Determine the [X, Y] coordinate at the center of the cell enclosing the given text.  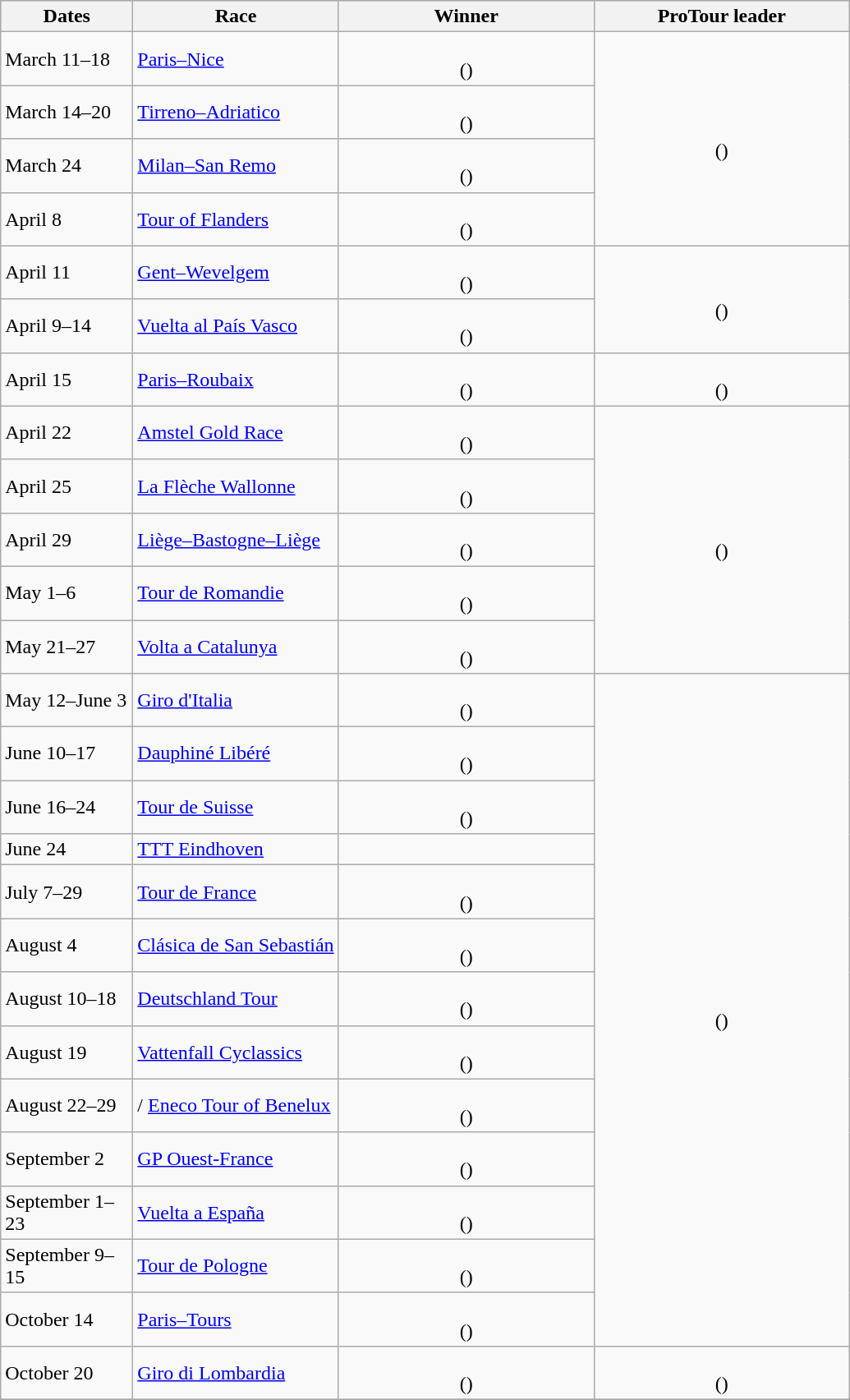
Gent–Wevelgem [236, 273]
Vuelta a España [236, 1213]
/ Eneco Tour of Benelux [236, 1106]
Milan–San Remo [236, 166]
April 29 [67, 539]
Tour de Suisse [236, 807]
April 22 [67, 432]
Winner [466, 16]
June 10–17 [67, 754]
Giro di Lombardia [236, 1372]
TTT Eindhoven [236, 850]
Dauphiné Libéré [236, 754]
Giro d'Italia [236, 700]
May 12–June 3 [67, 700]
April 11 [67, 273]
May 1–6 [67, 593]
Tour de Romandie [236, 593]
September 1–23 [67, 1213]
Deutschland Tour [236, 999]
October 14 [67, 1319]
ProTour leader [721, 16]
April 8 [67, 219]
August 10–18 [67, 999]
Tirreno–Adriatico [236, 112]
August 22–29 [67, 1106]
April 15 [67, 380]
June 16–24 [67, 807]
Amstel Gold Race [236, 432]
Paris–Roubaix [236, 380]
Vattenfall Cyclassics [236, 1052]
October 20 [67, 1372]
Paris–Tours [236, 1319]
Dates [67, 16]
GP Ouest-France [236, 1158]
July 7–29 [67, 892]
La Flèche Wallonne [236, 486]
June 24 [67, 850]
April 25 [67, 486]
Liège–Bastogne–Liège [236, 539]
May 21–27 [67, 646]
Tour de Pologne [236, 1265]
March 24 [67, 166]
September 9–15 [67, 1265]
Clásica de San Sebastián [236, 945]
Vuelta al País Vasco [236, 325]
Tour de France [236, 892]
August 19 [67, 1052]
September 2 [67, 1158]
March 11–18 [67, 59]
March 14–20 [67, 112]
Tour of Flanders [236, 219]
April 9–14 [67, 325]
Race [236, 16]
August 4 [67, 945]
Volta a Catalunya [236, 646]
Paris–Nice [236, 59]
